Find where the given text appears and provide that cell's center as [X, Y] coordinate. 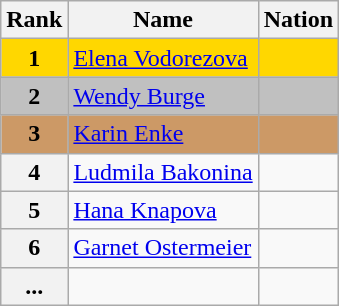
Hana Knapova [163, 210]
1 [34, 58]
2 [34, 96]
Wendy Burge [163, 96]
Elena Vodorezova [163, 58]
Nation [298, 20]
3 [34, 134]
5 [34, 210]
4 [34, 172]
Garnet Ostermeier [163, 248]
Name [163, 20]
Rank [34, 20]
... [34, 286]
Ludmila Bakonina [163, 172]
Karin Enke [163, 134]
6 [34, 248]
